Search for the cell housing the specified text and yield its [X, Y] center coordinate. 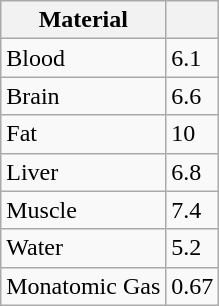
7.4 [192, 210]
Fat [84, 134]
Liver [84, 172]
0.67 [192, 286]
10 [192, 134]
6.6 [192, 96]
Muscle [84, 210]
Material [84, 20]
Water [84, 248]
Blood [84, 58]
6.1 [192, 58]
5.2 [192, 248]
6.8 [192, 172]
Brain [84, 96]
Monatomic Gas [84, 286]
